Scan for the cell matching the given text and deliver its (X, Y) coordinate at center. 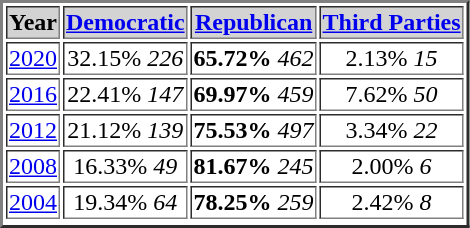
22.41% 147 (126, 94)
75.53% 497 (254, 130)
21.12% 139 (126, 130)
2008 (33, 166)
2.13% 15 (392, 58)
19.34% 64 (126, 202)
7.62% 50 (392, 94)
2012 (33, 130)
2.42% 8 (392, 202)
16.33% 49 (126, 166)
32.15% 226 (126, 58)
2004 (33, 202)
81.67% 245 (254, 166)
Third Parties (392, 22)
65.72% 462 (254, 58)
2016 (33, 94)
3.34% 22 (392, 130)
Democratic (126, 22)
2.00% 6 (392, 166)
Republican (254, 22)
69.97% 459 (254, 94)
Year (33, 22)
78.25% 259 (254, 202)
2020 (33, 58)
